Identify which cell holds the provided text, then report its (x, y) central coordinate. 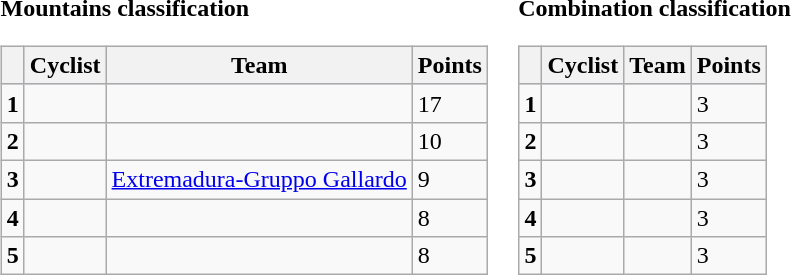
Extremadura-Gruppo Gallardo (259, 179)
9 (450, 179)
17 (450, 103)
10 (450, 141)
